Detect which cell encompasses the target text, then output its [X, Y] center coordinate. 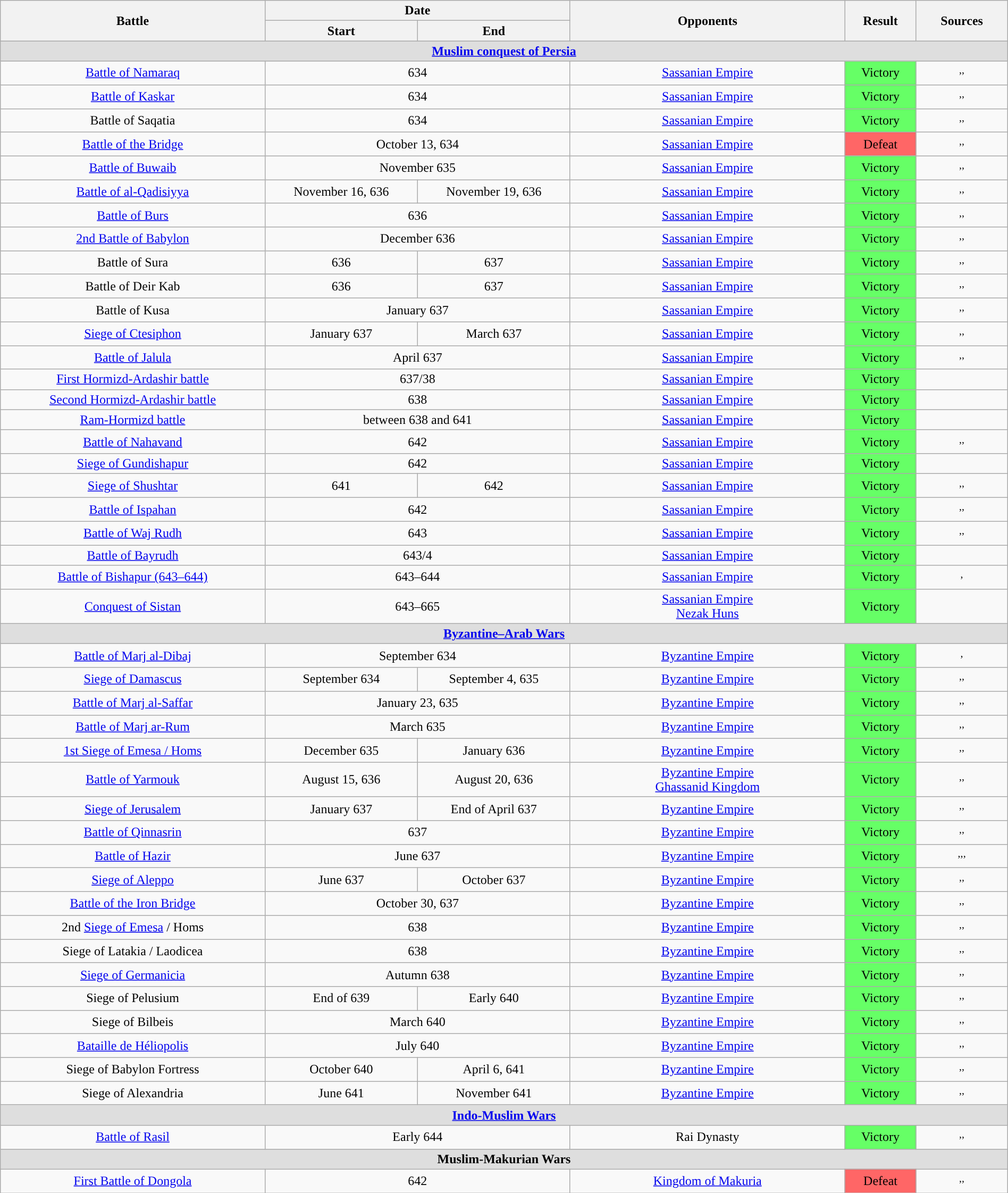
Battle of Deir Kab [133, 286]
Battle of Sura [133, 263]
Siege of Jerusalem [133, 808]
Second Hormizd-Ardashir battle [133, 399]
Battle of Yarmouk [133, 780]
Rai Dynasty [707, 1137]
April 637 [417, 357]
Battle of Hazir [133, 856]
Battle of Qinnasrin [133, 833]
643–644 [417, 578]
Siege of Gundishapur [133, 464]
October 637 [493, 880]
Battle of Jalula [133, 357]
December 635 [341, 751]
Start [341, 31]
Siege of Aleppo [133, 880]
643–665 [417, 606]
Siege of Latakia / Laodicea [133, 951]
October 13, 634 [417, 145]
December 636 [417, 239]
Battle [133, 21]
Indo-Muslim Wars [504, 1115]
Battle of Rasil [133, 1137]
Byzantine Empire Ghassanid Kingdom [707, 780]
Battle of Marj al-Dibaj [133, 655]
August 20, 636 [493, 780]
between 638 and 641 [417, 420]
November 16, 636 [341, 191]
Bataille de Héliopolis [133, 1046]
Battle of Kusa [133, 310]
November 19, 636 [493, 191]
Siege of Germanicia [133, 974]
June 641 [341, 1094]
Siege of Ctesiphon [133, 334]
Siege of Babylon Fortress [133, 1069]
March 635 [417, 727]
,,, [962, 856]
2nd Siege of Emesa / Homs [133, 928]
Siege of Bilbeis [133, 1022]
643/4 [417, 555]
Opponents [707, 21]
Kingdom of Makuria [707, 1181]
October 30, 637 [417, 903]
Siege of Damascus [133, 680]
Muslim-Makurian Wars [504, 1159]
Battle of Namaraq [133, 73]
Date [417, 11]
End of April 637 [493, 808]
Sassanian Empire Nezak Huns [707, 606]
November 641 [493, 1094]
Battle of the Bridge [133, 145]
Conquest of Sistan [133, 606]
July 640 [417, 1046]
Battle of Burs [133, 215]
Battle of Bayrudh [133, 555]
January 636 [493, 751]
Early 644 [417, 1137]
Battle of Nahavand [133, 441]
Battle of Ispahan [133, 510]
November 635 [417, 168]
Early 640 [493, 999]
Siege of Alexandria [133, 1094]
First Battle of Dongola [133, 1181]
Battle of Buwaib [133, 168]
First Hormizd-Ardashir battle [133, 379]
Ram-Hormizd battle [133, 420]
2nd Battle of Babylon [133, 239]
April 6, 641 [493, 1069]
October 640 [341, 1069]
Battle of Saqatia [133, 120]
1st Siege of Emesa / Homs [133, 751]
Battle of Waj Rudh [133, 533]
September 4, 635 [493, 680]
Siege of Pelusium [133, 999]
March 640 [417, 1022]
Battle of Bishapur (643–644) [133, 578]
Muslim conquest of Persia [504, 51]
641 [341, 486]
End [493, 31]
Sources [962, 21]
637/38 [417, 379]
Result [880, 21]
Battle of the Iron Bridge [133, 903]
Battle of Marj ar-Rum [133, 727]
Siege of Shushtar [133, 486]
Battle of Marj al-Saffar [133, 703]
Autumn 638 [417, 974]
August 15, 636 [341, 780]
Byzantine–Arab Wars [504, 633]
March 637 [493, 334]
Battle of al-Qadisiyya [133, 191]
643 [417, 533]
January 23, 635 [417, 703]
End of 639 [341, 999]
Battle of Kaskar [133, 97]
